Scan for the cell matching the given text and deliver its (X, Y) coordinate at center. 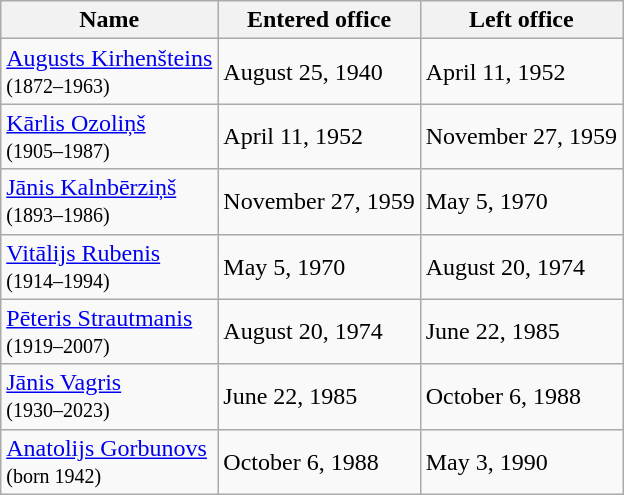
Left office (521, 20)
Entered office (319, 20)
Anatolijs Gorbunovs(born 1942) (110, 462)
August 25, 1940 (319, 72)
May 3, 1990 (521, 462)
Pēteris Strautmanis(1919–2007) (110, 332)
Kārlis Ozoliņš(1905–1987) (110, 136)
Name (110, 20)
Jānis Vagris(1930–2023) (110, 396)
Augusts Kirhenšteins(1872–1963) (110, 72)
Jānis Kalnbērziņš(1893–1986) (110, 202)
Vitālijs Rubenis(1914–1994) (110, 266)
